Extract the [X, Y] coordinate from the center of the cell holding the provided text.  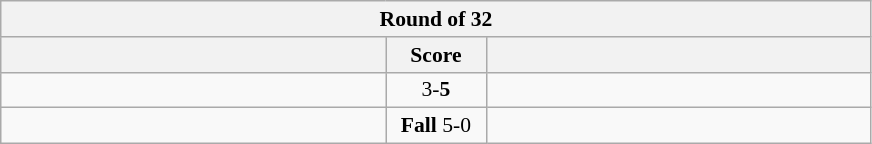
Score [436, 55]
Round of 32 [436, 19]
3-5 [436, 90]
Fall 5-0 [436, 126]
